Identify which cell holds the provided text, then report its [x, y] central coordinate. 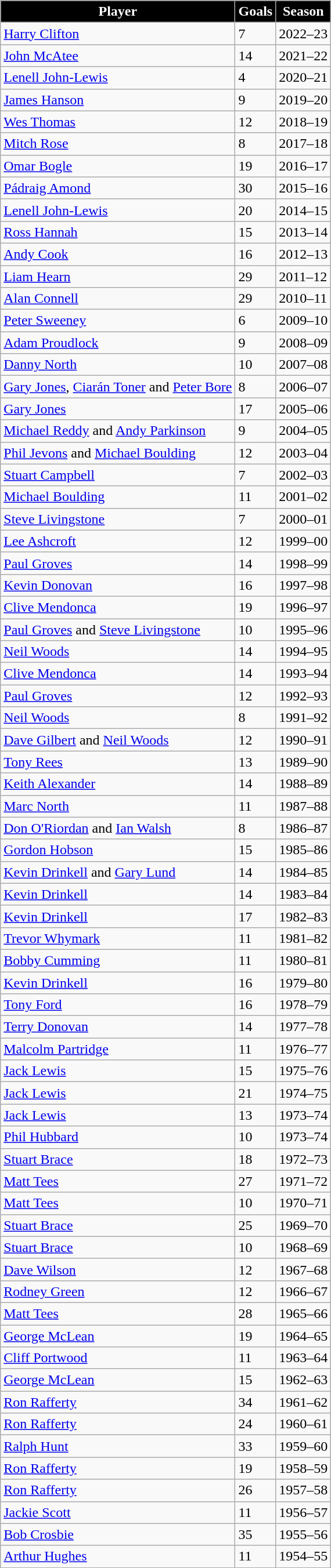
Adam Proudlock [118, 343]
Dave Wilson [118, 1269]
2017–18 [303, 144]
Stuart Campbell [118, 475]
1987–88 [303, 806]
1990–91 [303, 740]
Arthur Hughes [118, 1556]
Trevor Whymark [118, 938]
Phil Jevons and Michael Boulding [118, 453]
1989–90 [303, 762]
28 [256, 1313]
Goals [256, 12]
1997–98 [303, 585]
2019–20 [303, 100]
1963–64 [303, 1358]
1970–71 [303, 1203]
1996–97 [303, 607]
1978–79 [303, 1005]
Harry Clifton [118, 34]
2010–11 [303, 299]
1968–69 [303, 1247]
1964–65 [303, 1335]
2015–16 [303, 188]
Don O'Riordan and Ian Walsh [118, 828]
1977–78 [303, 1027]
Terry Donovan [118, 1027]
33 [256, 1446]
Rodney Green [118, 1291]
18 [256, 1159]
24 [256, 1424]
1992–93 [303, 696]
Keith Alexander [118, 784]
Omar Bogle [118, 166]
1995–96 [303, 629]
Michael Boulding [118, 497]
Dave Gilbert and Neil Woods [118, 740]
Bobby Cumming [118, 960]
34 [256, 1402]
Alan Connell [118, 299]
1994–95 [303, 652]
1979–80 [303, 983]
2020–21 [303, 78]
27 [256, 1181]
2009–10 [303, 321]
Ralph Hunt [118, 1446]
2021–22 [303, 56]
Danny North [118, 365]
1998–99 [303, 563]
20 [256, 210]
Wes Thomas [118, 122]
2005–06 [303, 409]
Michael Reddy and Andy Parkinson [118, 431]
Gary Jones, Ciarán Toner and Peter Bore [118, 387]
4 [256, 78]
Player [118, 12]
1972–73 [303, 1159]
Marc North [118, 806]
1974–75 [303, 1093]
1984–85 [303, 872]
2007–08 [303, 365]
1971–72 [303, 1181]
Kevin Donovan [118, 585]
John McAtee [118, 56]
2008–09 [303, 343]
2011–12 [303, 277]
Paul Groves and Steve Livingstone [118, 629]
1966–67 [303, 1291]
1976–77 [303, 1049]
30 [256, 188]
Pádraig Amond [118, 188]
1955–56 [303, 1534]
1980–81 [303, 960]
1958–59 [303, 1468]
Ross Hannah [118, 232]
1981–82 [303, 938]
25 [256, 1225]
Gordon Hobson [118, 850]
Gary Jones [118, 409]
1957–58 [303, 1490]
2022–23 [303, 34]
2004–05 [303, 431]
1975–76 [303, 1071]
2000–01 [303, 519]
2014–15 [303, 210]
Tony Rees [118, 762]
Tony Ford [118, 1005]
1986–87 [303, 828]
Andy Cook [118, 254]
2012–13 [303, 254]
35 [256, 1534]
2006–07 [303, 387]
1967–68 [303, 1269]
2016–17 [303, 166]
1991–92 [303, 718]
1962–63 [303, 1380]
1956–57 [303, 1512]
1982–83 [303, 916]
2018–19 [303, 122]
Peter Sweeney [118, 321]
Liam Hearn [118, 277]
1961–62 [303, 1402]
2003–04 [303, 453]
Bob Crosbie [118, 1534]
Kevin Drinkell and Gary Lund [118, 872]
Lee Ashcroft [118, 541]
1993–94 [303, 674]
1965–66 [303, 1313]
1969–70 [303, 1225]
1988–89 [303, 784]
Phil Hubbard [118, 1137]
26 [256, 1490]
1960–61 [303, 1424]
1985–86 [303, 850]
Steve Livingstone [118, 519]
6 [256, 321]
2013–14 [303, 232]
21 [256, 1093]
1954–55 [303, 1556]
2002–03 [303, 475]
1983–84 [303, 894]
Season [303, 12]
1999–00 [303, 541]
James Hanson [118, 100]
Cliff Portwood [118, 1358]
Jackie Scott [118, 1512]
Mitch Rose [118, 144]
1959–60 [303, 1446]
Malcolm Partridge [118, 1049]
2001–02 [303, 497]
